Locate the cell with the specified text and output its [x, y] center coordinate. 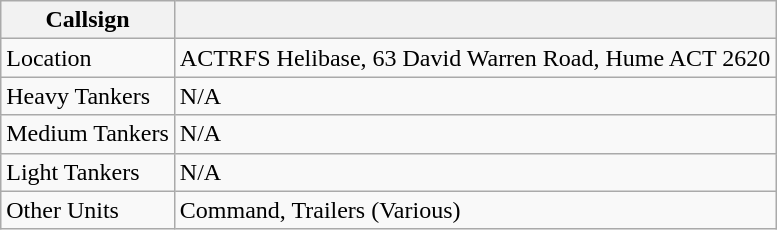
ACTRFS Helibase, 63 David Warren Road, Hume ACT 2620 [475, 58]
Heavy Tankers [88, 96]
Location [88, 58]
Medium Tankers [88, 134]
Other Units [88, 210]
Light Tankers [88, 172]
Callsign [88, 20]
Command, Trailers (Various) [475, 210]
